Find where the given text appears and provide that cell's center as [x, y] coordinate. 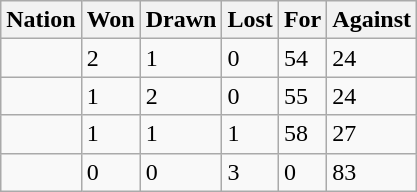
Against [372, 20]
Drawn [181, 20]
27 [372, 134]
55 [302, 96]
For [302, 20]
Nation [41, 20]
Won [110, 20]
54 [302, 58]
58 [302, 134]
83 [372, 172]
Lost [250, 20]
3 [250, 172]
